Identify which cell holds the provided text, then report its (X, Y) central coordinate. 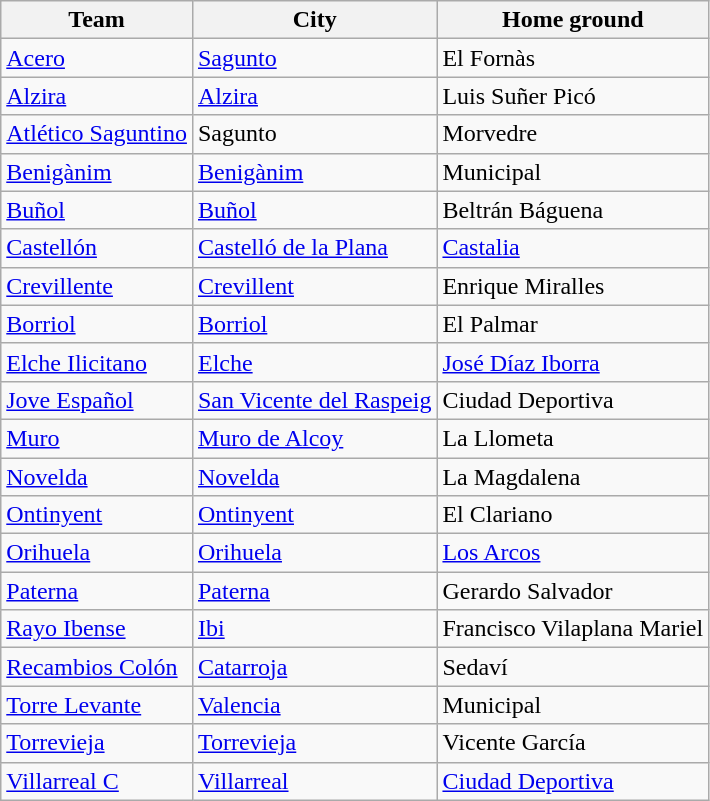
Elche Ilicitano (97, 362)
Ibi (314, 629)
Sedaví (573, 667)
Los Arcos (573, 553)
Recambios Colón (97, 667)
Acero (97, 58)
Villarreal C (97, 781)
Rayo Ibense (97, 629)
Luis Suñer Picó (573, 96)
Francisco Vilaplana Mariel (573, 629)
Elche (314, 362)
Jove Español (97, 400)
Valencia (314, 705)
Castelló de la Plana (314, 248)
Castalia (573, 248)
Morvedre (573, 134)
San Vicente del Raspeig (314, 400)
José Díaz Iborra (573, 362)
Muro (97, 438)
La Magdalena (573, 477)
Crevillent (314, 286)
El Fornàs (573, 58)
Torre Levante (97, 705)
La Llometa (573, 438)
Gerardo Salvador (573, 591)
El Palmar (573, 324)
Castellón (97, 248)
Home ground (573, 20)
City (314, 20)
Catarroja (314, 667)
Enrique Miralles (573, 286)
El Clariano (573, 515)
Beltrán Báguena (573, 210)
Vicente García (573, 743)
Villarreal (314, 781)
Atlético Saguntino (97, 134)
Muro de Alcoy (314, 438)
Crevillente (97, 286)
Team (97, 20)
